Provide the (x, y) coordinate of the cell's center where the given text is located.  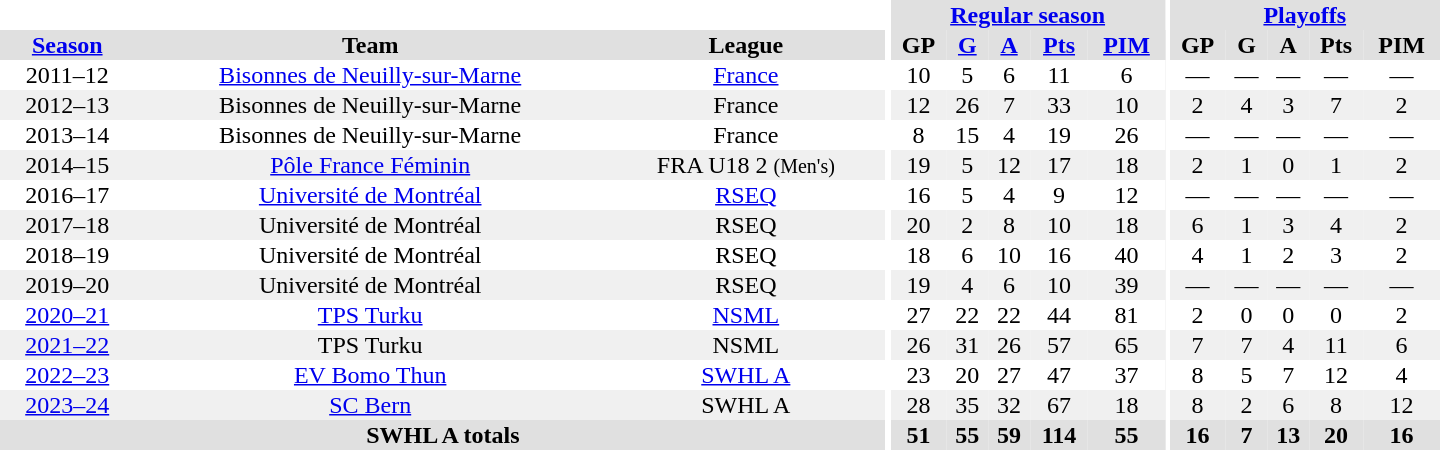
League (746, 45)
2019–20 (67, 285)
Regular season (1028, 15)
13 (1288, 435)
Season (67, 45)
57 (1059, 345)
39 (1126, 285)
Team (370, 45)
35 (967, 405)
SWHL A totals (443, 435)
59 (1009, 435)
67 (1059, 405)
SC Bern (370, 405)
2012–13 (67, 105)
40 (1126, 255)
2018–19 (67, 255)
2016–17 (67, 195)
81 (1126, 315)
23 (918, 375)
Playoffs (1304, 15)
2023–24 (67, 405)
65 (1126, 345)
2020–21 (67, 315)
2022–23 (67, 375)
32 (1009, 405)
17 (1059, 165)
15 (967, 135)
28 (918, 405)
31 (967, 345)
2021–22 (67, 345)
FRA U18 2 (Men's) (746, 165)
44 (1059, 315)
2011–12 (67, 75)
9 (1059, 195)
114 (1059, 435)
2017–18 (67, 225)
33 (1059, 105)
51 (918, 435)
37 (1126, 375)
47 (1059, 375)
2014–15 (67, 165)
Pôle France Féminin (370, 165)
2013–14 (67, 135)
EV Bomo Thun (370, 375)
